Return the [X, Y] coordinate for the center point of the cell that contains the specified text.  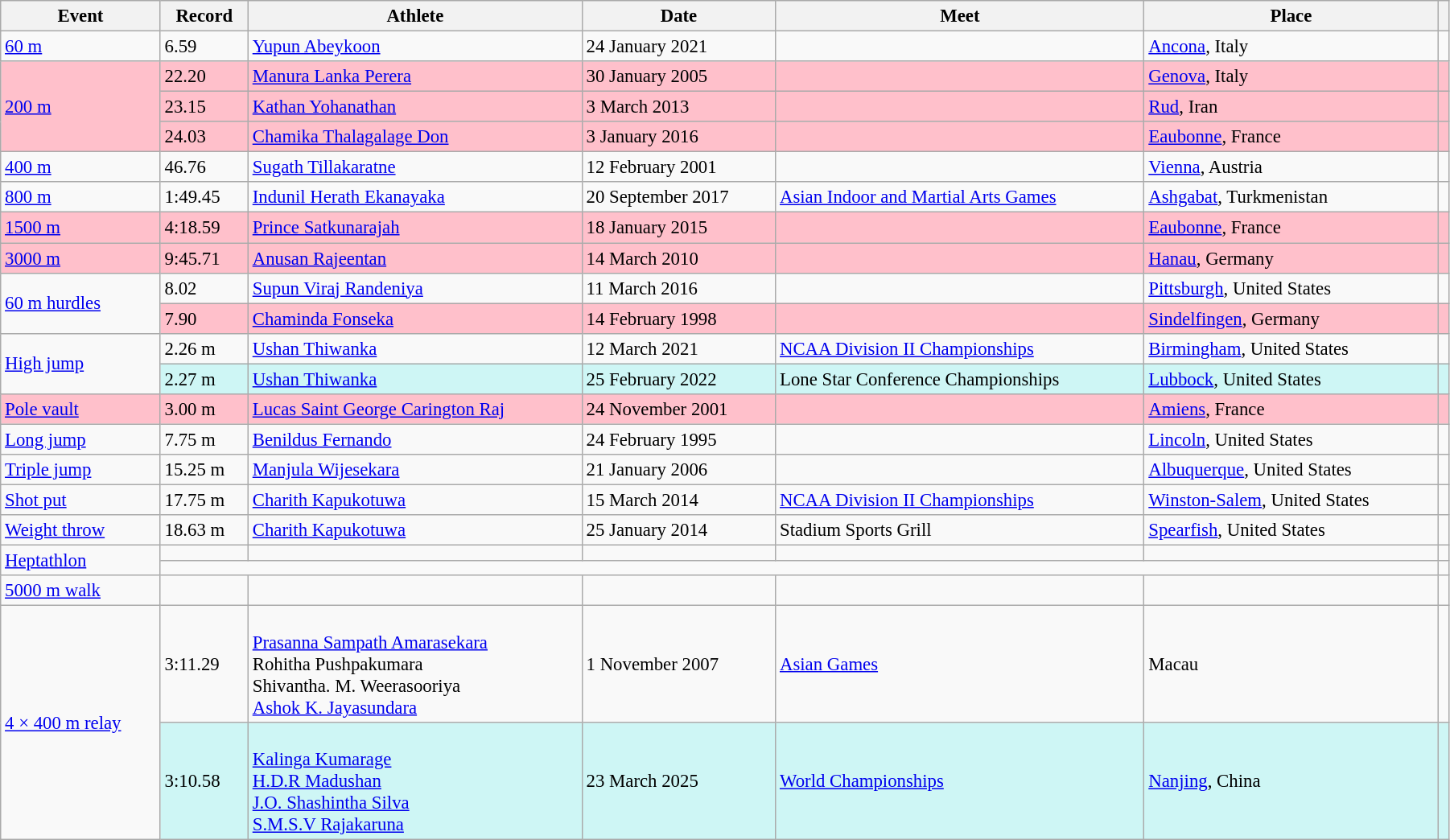
Birmingham, United States [1291, 348]
Winston-Salem, United States [1291, 500]
24.03 [204, 137]
Athlete [415, 16]
5000 m walk [80, 591]
24 January 2021 [678, 47]
3 March 2013 [678, 107]
Sindelfingen, Germany [1291, 319]
7.90 [204, 319]
Meet [960, 16]
25 January 2014 [678, 530]
Long jump [80, 439]
Asian Indoor and Martial Arts Games [960, 197]
High jump [80, 364]
18.63 m [204, 530]
Ashgabat, Turkmenistan [1291, 197]
Chamika Thalagalage Don [415, 137]
3000 m [80, 258]
Stadium Sports Grill [960, 530]
4:18.59 [204, 228]
Lincoln, United States [1291, 439]
18 January 2015 [678, 228]
Lubbock, United States [1291, 379]
Hanau, Germany [1291, 258]
15 March 2014 [678, 500]
Indunil Herath Ekanayaka [415, 197]
Place [1291, 16]
Shot put [80, 500]
3:10.58 [204, 781]
Manjula Wijesekara [415, 470]
60 m hurdles [80, 303]
46.76 [204, 167]
22.20 [204, 76]
Amiens, France [1291, 410]
Yupun Abeykoon [415, 47]
400 m [80, 167]
World Championships [960, 781]
3:11.29 [204, 665]
14 March 2010 [678, 258]
3 January 2016 [678, 137]
Date [678, 16]
Anusan Rajeentan [415, 258]
15.25 m [204, 470]
200 m [80, 106]
7.75 m [204, 439]
12 February 2001 [678, 167]
Event [80, 16]
25 February 2022 [678, 379]
1 November 2007 [678, 665]
800 m [80, 197]
Lucas Saint George Carington Raj [415, 410]
Ancona, Italy [1291, 47]
6.59 [204, 47]
Chaminda Fonseka [415, 319]
Vienna, Austria [1291, 167]
3.00 m [204, 410]
Macau [1291, 665]
14 February 1998 [678, 319]
21 January 2006 [678, 470]
2.27 m [204, 379]
24 November 2001 [678, 410]
23.15 [204, 107]
12 March 2021 [678, 348]
Supun Viraj Randeniya [415, 288]
Kalinga KumarageH.D.R MadushanJ.O. Shashintha SilvaS.M.S.V Rajakaruna [415, 781]
Lone Star Conference Championships [960, 379]
Pittsburgh, United States [1291, 288]
Kathan Yohanathan [415, 107]
Rud, Iran [1291, 107]
Albuquerque, United States [1291, 470]
17.75 m [204, 500]
Manura Lanka Perera [415, 76]
30 January 2005 [678, 76]
9:45.71 [204, 258]
4 × 400 m relay [80, 723]
Triple jump [80, 470]
1:49.45 [204, 197]
Weight throw [80, 530]
Nanjing, China [1291, 781]
60 m [80, 47]
2.26 m [204, 348]
24 February 1995 [678, 439]
Record [204, 16]
Spearfish, United States [1291, 530]
Genova, Italy [1291, 76]
1500 m [80, 228]
Prince Satkunarajah [415, 228]
Prasanna Sampath AmarasekaraRohitha Pushpakumara Shivantha. M. WeerasooriyaAshok K. Jayasundara [415, 665]
Pole vault [80, 410]
23 March 2025 [678, 781]
20 September 2017 [678, 197]
Benildus Fernando [415, 439]
Heptathlon [80, 561]
8.02 [204, 288]
11 March 2016 [678, 288]
Asian Games [960, 665]
Sugath Tillakaratne [415, 167]
